Provide the (X, Y) coordinate of the cell's center where the given text is located.  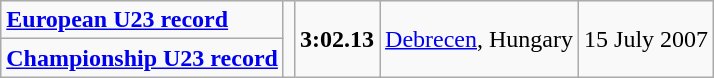
3:02.13 (336, 39)
European U23 record (142, 20)
15 July 2007 (646, 39)
Debrecen, Hungary (480, 39)
Championship U23 record (142, 58)
